Scan for the cell matching the given text and deliver its (X, Y) coordinate at center. 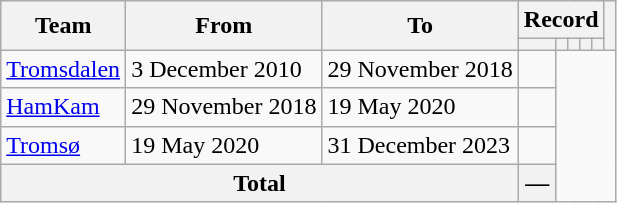
3 December 2010 (224, 69)
HamKam (64, 107)
Tromsø (64, 145)
Tromsdalen (64, 69)
31 December 2023 (420, 145)
— (537, 183)
Total (260, 183)
To (420, 26)
From (224, 26)
Team (64, 26)
Record (561, 20)
